Scan for the cell matching the given text and deliver its (x, y) coordinate at center. 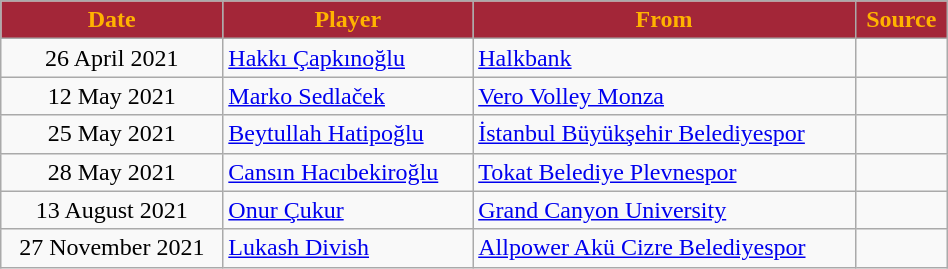
Allpower Akü Cizre Belediyespor (664, 248)
Date (112, 20)
26 April 2021 (112, 58)
Halkbank (664, 58)
Hakkı Çapkınoğlu (348, 58)
İstanbul Büyükşehir Belediyespor (664, 134)
Onur Çukur (348, 210)
Marko Sedlaček (348, 96)
28 May 2021 (112, 172)
12 May 2021 (112, 96)
Player (348, 20)
Lukash Divish (348, 248)
From (664, 20)
Grand Canyon University (664, 210)
27 November 2021 (112, 248)
25 May 2021 (112, 134)
Tokat Belediye Plevnespor (664, 172)
Beytullah Hatipoğlu (348, 134)
Source (901, 20)
Cansın Hacıbekiroğlu (348, 172)
Vero Volley Monza (664, 96)
13 August 2021 (112, 210)
